Output the [x, y] coordinate of the center of the cell containing the given text.  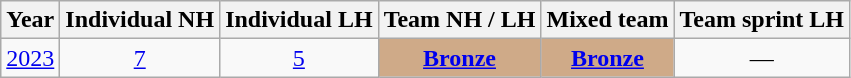
Mixed team [608, 20]
— [762, 58]
Team sprint LH [762, 20]
2023 [30, 58]
7 [140, 58]
Individual LH [299, 20]
Year [30, 20]
Team NH / LH [460, 20]
Individual NH [140, 20]
5 [299, 58]
